Return the [x, y] coordinate for the center point of the cell that contains the specified text.  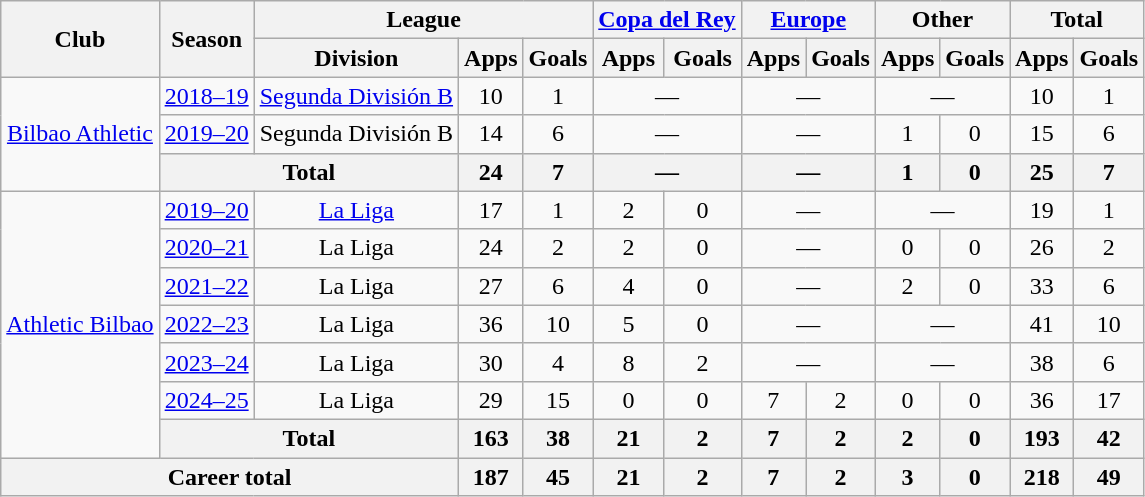
2023–24 [206, 362]
Career total [230, 477]
Season [206, 39]
Division [356, 58]
29 [491, 400]
45 [558, 477]
193 [1042, 438]
2022–23 [206, 324]
League [424, 20]
2024–25 [206, 400]
2018–19 [206, 96]
30 [491, 362]
49 [1109, 477]
2021–22 [206, 286]
41 [1042, 324]
Club [80, 39]
8 [628, 362]
3 [907, 477]
Europe [808, 20]
26 [1042, 248]
33 [1042, 286]
5 [628, 324]
Bilbao Athletic [80, 134]
Copa del Rey [667, 20]
218 [1042, 477]
Other [942, 20]
14 [491, 134]
25 [1042, 172]
2020–21 [206, 248]
42 [1109, 438]
Athletic Bilbao [80, 324]
27 [491, 286]
163 [491, 438]
19 [1042, 210]
187 [491, 477]
